Scan for the cell matching the given text and deliver its [X, Y] coordinate at center. 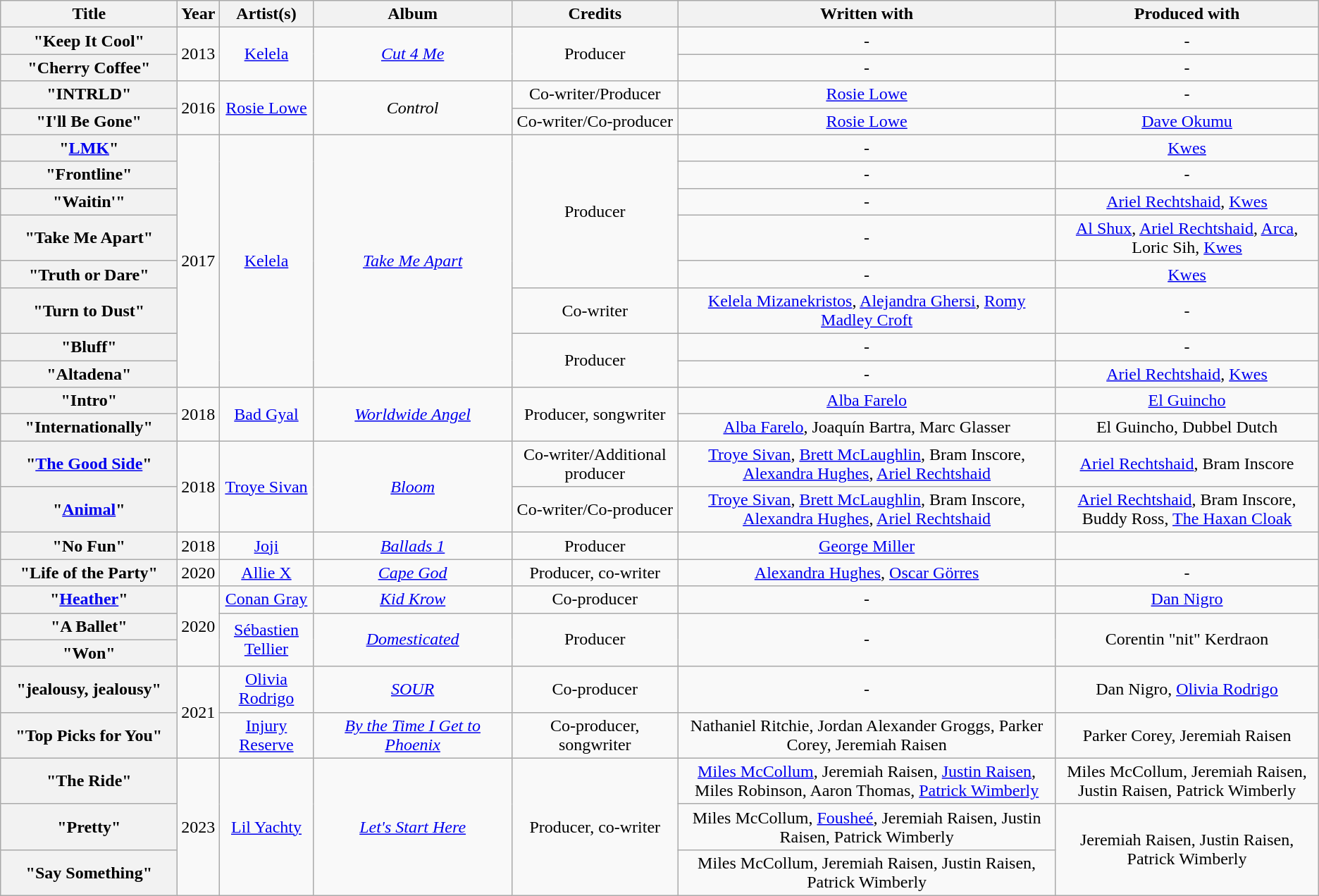
Control [413, 108]
"Say Something" [89, 872]
By the Time I Get to Phoenix [413, 735]
2023 [199, 827]
George Miller [867, 546]
"Truth or Dare" [89, 274]
Year [199, 14]
Kelela Mizanekristos, Alejandra Ghersi, Romy Madley Croft [867, 310]
Joji [266, 546]
"Animal" [89, 510]
El Guincho [1187, 401]
"Waitin'" [89, 201]
Ballads 1 [413, 546]
Kid Krow [413, 599]
Troye Sivan [266, 487]
"Heather" [89, 599]
Nathaniel Ritchie, Jordan Alexander Groggs, Parker Corey, Jeremiah Raisen [867, 735]
Co-writer/Additional producer [595, 463]
"Frontline" [89, 175]
Bad Gyal [266, 414]
Cut 4 Me [413, 54]
Miles McCollum, Fousheé, Jeremiah Raisen, Justin Raisen, Patrick Wimberly [867, 827]
"Altadena" [89, 374]
Dan Nigro, Olivia Rodrigo [1187, 689]
Olivia Rodrigo [266, 689]
"INTRLD" [89, 94]
SOUR [413, 689]
Injury Reserve [266, 735]
Cape God [413, 573]
Parker Corey, Jeremiah Raisen [1187, 735]
"Top Picks for You" [89, 735]
2017 [199, 261]
Title [89, 14]
"Pretty" [89, 827]
"The Good Side" [89, 463]
2016 [199, 108]
Allie X [266, 573]
"Internationally" [89, 428]
"I'll Be Gone" [89, 121]
"Keep It Cool" [89, 41]
Producer, songwriter [595, 414]
"Take Me Apart" [89, 238]
Take Me Apart [413, 261]
Artist(s) [266, 14]
Corentin "nit" Kerdraon [1187, 640]
Conan Gray [266, 599]
Alba Farelo, Joaquín Bartra, Marc Glasser [867, 428]
Domesticated [413, 640]
Bloom [413, 487]
Produced with [1187, 14]
"Turn to Dust" [89, 310]
"Won" [89, 653]
Alba Farelo [867, 401]
Worldwide Angel [413, 414]
Alexandra Hughes, Oscar Görres [867, 573]
Dan Nigro [1187, 599]
Co-producer, songwriter [595, 735]
"Bluff" [89, 347]
Credits [595, 14]
Ariel Rechtshaid, Bram Inscore, Buddy Ross, The Haxan Cloak [1187, 510]
Jeremiah Raisen, Justin Raisen, Patrick Wimberly [1187, 850]
Sébastien Tellier [266, 640]
Dave Okumu [1187, 121]
Co-writer/Producer [595, 94]
"LMK" [89, 148]
Ariel Rechtshaid, Bram Inscore [1187, 463]
"Cherry Coffee" [89, 68]
Al Shux, Ariel Rechtshaid, Arca, Loric Sih, Kwes [1187, 238]
Album [413, 14]
2021 [199, 712]
"No Fun" [89, 546]
Written with [867, 14]
2013 [199, 54]
"jealousy, jealousy" [89, 689]
"Intro" [89, 401]
Miles McCollum, Jeremiah Raisen, Justin Raisen, Miles Robinson, Aaron Thomas, Patrick Wimberly [867, 780]
Let's Start Here [413, 827]
El Guincho, Dubbel Dutch [1187, 428]
"The Ride" [89, 780]
Co-writer [595, 310]
Lil Yachty [266, 827]
"Life of the Party" [89, 573]
"A Ballet" [89, 626]
